Locate the cell with the specified text and output its (x, y) center coordinate. 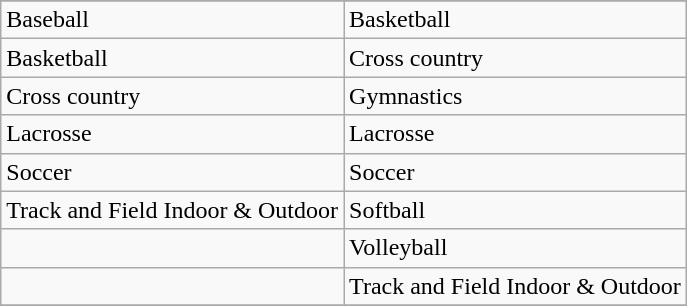
Baseball (172, 20)
Volleyball (516, 248)
Gymnastics (516, 96)
Softball (516, 210)
